Capture the cell that displays the provided text and extract its (X, Y) central coordinate. 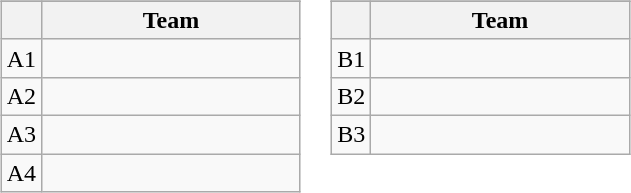
B2 (352, 96)
A2 (21, 96)
A3 (21, 134)
B3 (352, 134)
A1 (21, 58)
A4 (21, 173)
B1 (352, 58)
